Return [x, y] of the center of cell containing provided text 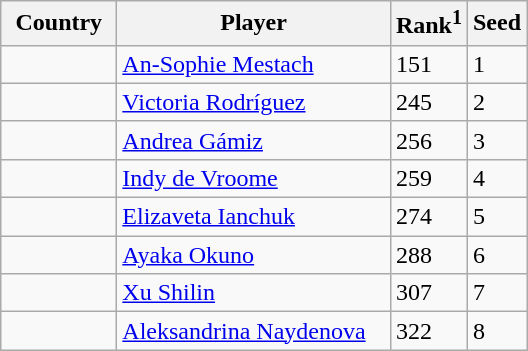
307 [428, 293]
Seed [496, 24]
Xu Shilin [254, 293]
Ayaka Okuno [254, 255]
An-Sophie Mestach [254, 64]
151 [428, 64]
Player [254, 24]
3 [496, 140]
5 [496, 217]
Rank1 [428, 24]
Andrea Gámiz [254, 140]
7 [496, 293]
259 [428, 178]
288 [428, 255]
6 [496, 255]
274 [428, 217]
4 [496, 178]
245 [428, 102]
8 [496, 331]
Elizaveta Ianchuk [254, 217]
2 [496, 102]
1 [496, 64]
322 [428, 331]
Indy de Vroome [254, 178]
Country [59, 24]
Aleksandrina Naydenova [254, 331]
256 [428, 140]
Victoria Rodríguez [254, 102]
